Extract the (x, y) coordinate from the center of the cell holding the provided text.  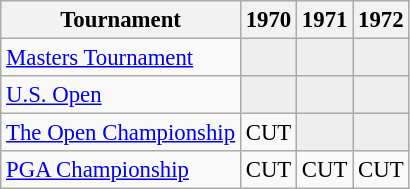
1971 (325, 20)
Masters Tournament (121, 58)
Tournament (121, 20)
U.S. Open (121, 95)
1972 (381, 20)
PGA Championship (121, 170)
1970 (268, 20)
The Open Championship (121, 133)
